Extract the [X, Y] coordinate from the center of the cell holding the provided text.  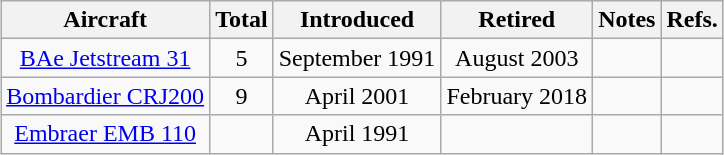
August 2003 [517, 58]
Retired [517, 20]
April 1991 [357, 134]
April 2001 [357, 96]
Embraer EMB 110 [106, 134]
BAe Jetstream 31 [106, 58]
Total [242, 20]
Introduced [357, 20]
9 [242, 96]
February 2018 [517, 96]
5 [242, 58]
Notes [627, 20]
Refs. [692, 20]
September 1991 [357, 58]
Bombardier CRJ200 [106, 96]
Aircraft [106, 20]
